Find where the given text appears and provide that cell's center as (X, Y) coordinate. 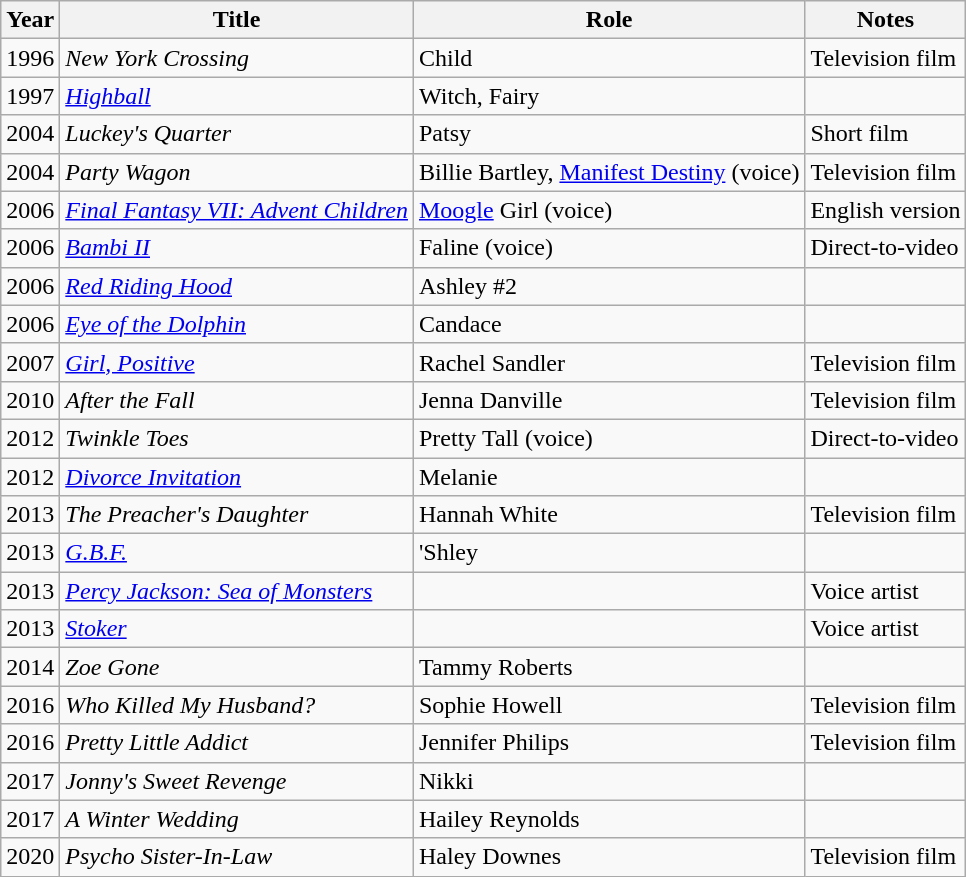
After the Fall (237, 400)
Billie Bartley, Manifest Destiny (voice) (608, 172)
Witch, Fairy (608, 96)
Rachel Sandler (608, 362)
Pretty Little Addict (237, 743)
Luckey's Quarter (237, 134)
1996 (30, 58)
Highball (237, 96)
A Winter Wedding (237, 819)
Role (608, 20)
Percy Jackson: Sea of Monsters (237, 591)
Stoker (237, 629)
New York Crossing (237, 58)
G.B.F. (237, 553)
Notes (886, 20)
Who Killed My Husband? (237, 705)
Moogle Girl (voice) (608, 210)
Pretty Tall (voice) (608, 438)
Hannah White (608, 515)
English version (886, 210)
Bambi II (237, 248)
Jonny's Sweet Revenge (237, 781)
Girl, Positive (237, 362)
Sophie Howell (608, 705)
Melanie (608, 477)
Faline (voice) (608, 248)
Party Wagon (237, 172)
Ashley #2 (608, 286)
Final Fantasy VII: Advent Children (237, 210)
Patsy (608, 134)
'Shley (608, 553)
1997 (30, 96)
Zoe Gone (237, 667)
Red Riding Hood (237, 286)
Short film (886, 134)
Twinkle Toes (237, 438)
Child (608, 58)
2010 (30, 400)
2007 (30, 362)
2020 (30, 857)
Eye of the Dolphin (237, 324)
The Preacher's Daughter (237, 515)
Nikki (608, 781)
Jenna Danville (608, 400)
Jennifer Philips (608, 743)
Year (30, 20)
Haley Downes (608, 857)
Psycho Sister-In-Law (237, 857)
Title (237, 20)
Tammy Roberts (608, 667)
2014 (30, 667)
Divorce Invitation (237, 477)
Candace (608, 324)
Hailey Reynolds (608, 819)
